Determine the [x, y] coordinate at the center of the cell enclosing the given text.  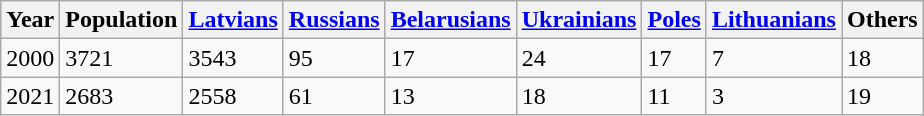
3 [774, 96]
2558 [233, 96]
19 [883, 96]
Population [122, 20]
61 [334, 96]
95 [334, 58]
24 [579, 58]
Poles [674, 20]
Russians [334, 20]
Ukrainians [579, 20]
3543 [233, 58]
Year [30, 20]
2021 [30, 96]
7 [774, 58]
Belarusians [450, 20]
11 [674, 96]
Others [883, 20]
13 [450, 96]
Latvians [233, 20]
2000 [30, 58]
2683 [122, 96]
3721 [122, 58]
Lithuanians [774, 20]
